From the cell containing the given text, extract its center point as (x, y) coordinate. 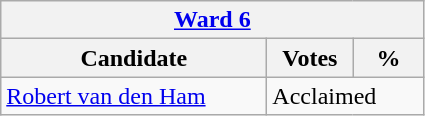
Ward 6 (212, 20)
Acclaimed (346, 96)
Candidate (134, 58)
Votes (310, 58)
% (388, 58)
Robert van den Ham (134, 96)
